Locate the cell with the specified text and output its [X, Y] center coordinate. 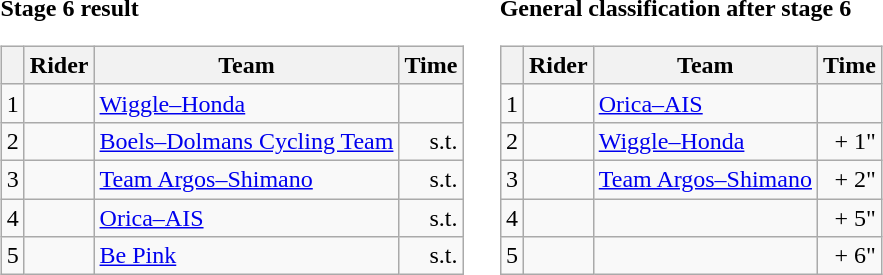
+ 5" [849, 217]
+ 1" [849, 141]
+ 6" [849, 256]
+ 2" [849, 179]
Be Pink [246, 256]
Boels–Dolmans Cycling Team [246, 141]
